Return the (x, y) coordinate for the center point of the cell that contains the specified text.  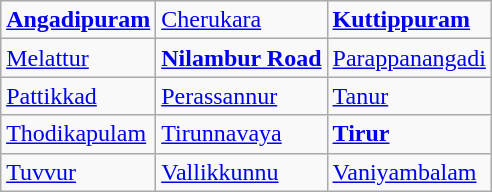
Nilambur Road (242, 58)
Tirur (409, 134)
Kuttippuram (409, 20)
Angadipuram (78, 20)
Pattikkad (78, 96)
Vaniyambalam (409, 172)
Thodikapulam (78, 134)
Tirunnavaya (242, 134)
Vallikkunnu (242, 172)
Perassannur (242, 96)
Tuvvur (78, 172)
Tanur (409, 96)
Melattur (78, 58)
Cherukara (242, 20)
Parappanangadi (409, 58)
